From the cell containing the given text, extract its center point as [X, Y] coordinate. 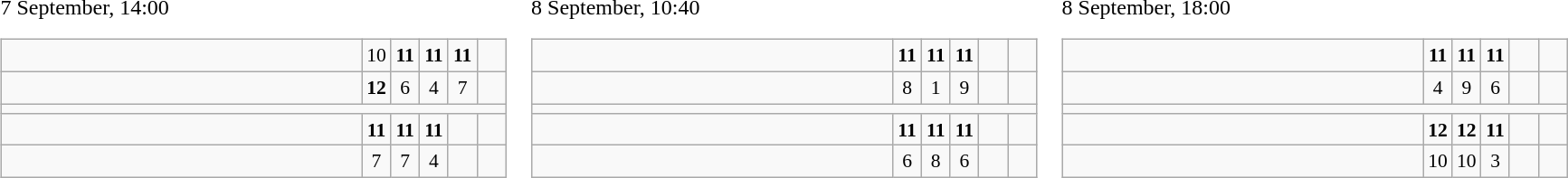
1 [936, 88]
3 [1496, 162]
